Detect which cell encompasses the target text, then output its (X, Y) center coordinate. 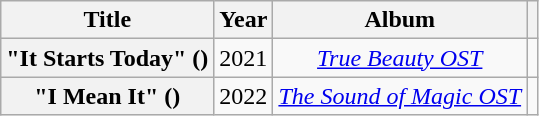
"I Mean It" () (108, 96)
2021 (244, 58)
The Sound of Magic OST (400, 96)
"It Starts Today" () (108, 58)
Title (108, 20)
2022 (244, 96)
Year (244, 20)
Album (400, 20)
True Beauty OST (400, 58)
